Search for the cell housing the specified text and yield its (X, Y) center coordinate. 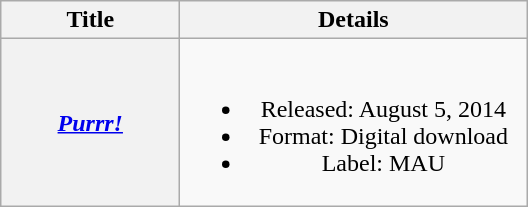
Details (354, 20)
Purrr! (90, 122)
Title (90, 20)
Released: August 5, 2014Format: Digital downloadLabel: MAU (354, 122)
